Return (X, Y) of the center of cell containing provided text 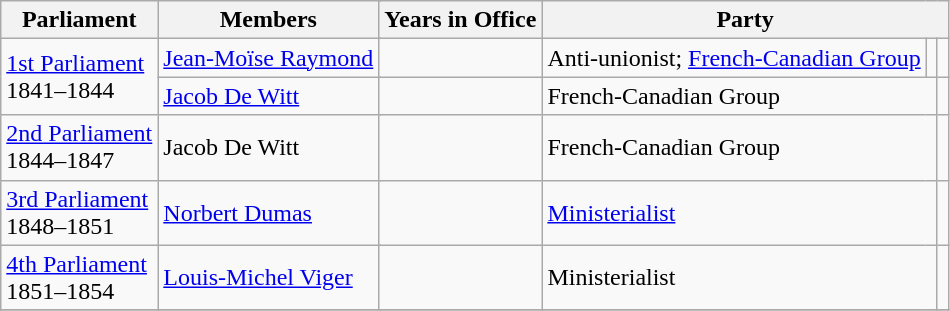
Norbert Dumas (268, 212)
3rd Parliament 1848–1851 (80, 212)
1st Parliament1841–1844 (80, 77)
2nd Parliament 1844–1847 (80, 148)
Parliament (80, 20)
4th Parliament 1851–1854 (80, 278)
Years in Office (460, 20)
Jean-Moïse Raymond (268, 58)
Louis-Michel Viger (268, 278)
Members (268, 20)
Anti-unionist; French-Canadian Group (734, 58)
Party (745, 20)
